Identify which cell holds the provided text, then report its (x, y) central coordinate. 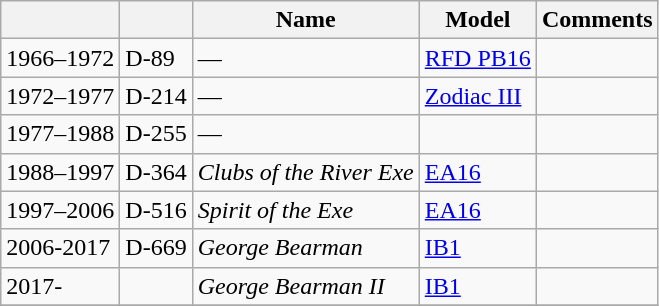
Model (478, 20)
2017- (60, 286)
Clubs of the River Exe (306, 172)
Comments (597, 20)
D-364 (156, 172)
Zodiac III (478, 96)
1966–1972 (60, 58)
1972–1977 (60, 96)
D-669 (156, 248)
RFD PB16 (478, 58)
D-89 (156, 58)
George Bearman II (306, 286)
1977–1988 (60, 134)
D-516 (156, 210)
Name (306, 20)
1997–2006 (60, 210)
Spirit of the Exe (306, 210)
1988–1997 (60, 172)
2006-2017 (60, 248)
D-214 (156, 96)
D-255 (156, 134)
George Bearman (306, 248)
